Return [x, y] of the center of cell containing provided text 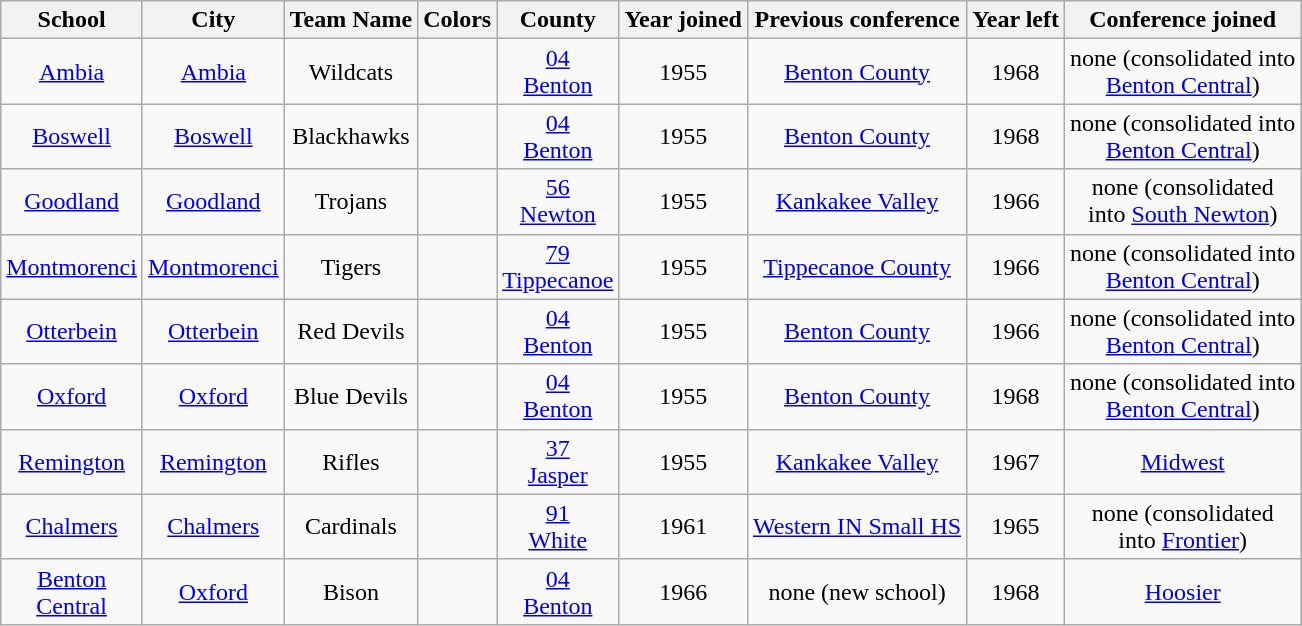
1967 [1016, 462]
Benton Central [72, 592]
School [72, 20]
Previous conference [856, 20]
Cardinals [351, 526]
Conference joined [1183, 20]
Red Devils [351, 332]
Rifles [351, 462]
Team Name [351, 20]
Hoosier [1183, 592]
County [558, 20]
Year joined [684, 20]
1961 [684, 526]
91 White [558, 526]
Trojans [351, 202]
37Jasper [558, 462]
Colors [458, 20]
none (consolidatedinto South Newton) [1183, 202]
City [213, 20]
Western IN Small HS [856, 526]
Wildcats [351, 72]
none (consolidatedinto Frontier) [1183, 526]
Blackhawks [351, 136]
79 Tippecanoe [558, 266]
56 Newton [558, 202]
Year left [1016, 20]
Tigers [351, 266]
Blue Devils [351, 396]
Bison [351, 592]
none (new school) [856, 592]
Midwest [1183, 462]
1965 [1016, 526]
Tippecanoe County [856, 266]
